Determine the [X, Y] coordinate at the center of the cell enclosing the given text.  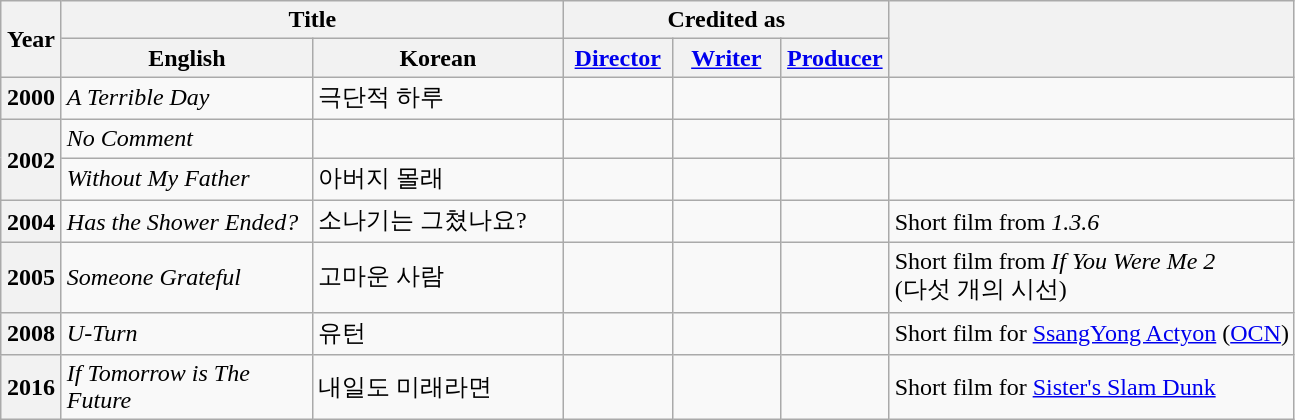
Short film for SsangYong Actyon (OCN) [1092, 334]
유턴 [438, 334]
Writer [726, 58]
Year [32, 39]
Short film from 1.3.6 [1092, 222]
Director [618, 58]
아버지 몰래 [438, 180]
내일도 미래라면 [438, 388]
2002 [32, 160]
Without My Father [186, 180]
2008 [32, 334]
2004 [32, 222]
A Terrible Day [186, 98]
Title [312, 20]
고마운 사람 [438, 278]
English [186, 58]
If Tomorrow is The Future [186, 388]
Korean [438, 58]
소나기는 그쳤나요? [438, 222]
2000 [32, 98]
Short film for Sister's Slam Dunk [1092, 388]
No Comment [186, 138]
U-Turn [186, 334]
2005 [32, 278]
극단적 하루 [438, 98]
Has the Shower Ended? [186, 222]
Producer [836, 58]
Short film from If You Were Me 2(다섯 개의 시선) [1092, 278]
Credited as [726, 20]
2016 [32, 388]
Someone Grateful [186, 278]
